Pinpoint the cell where the given text exists, returning its [X, Y] midpoint coordinate. 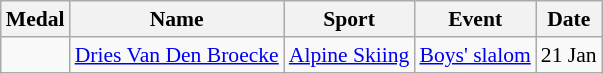
Alpine Skiing [350, 55]
Name [177, 19]
21 Jan [569, 55]
Boys' slalom [474, 55]
Sport [350, 19]
Event [474, 19]
Dries Van Den Broecke [177, 55]
Date [569, 19]
Medal [36, 19]
